Return [x, y] of the center of cell containing provided text 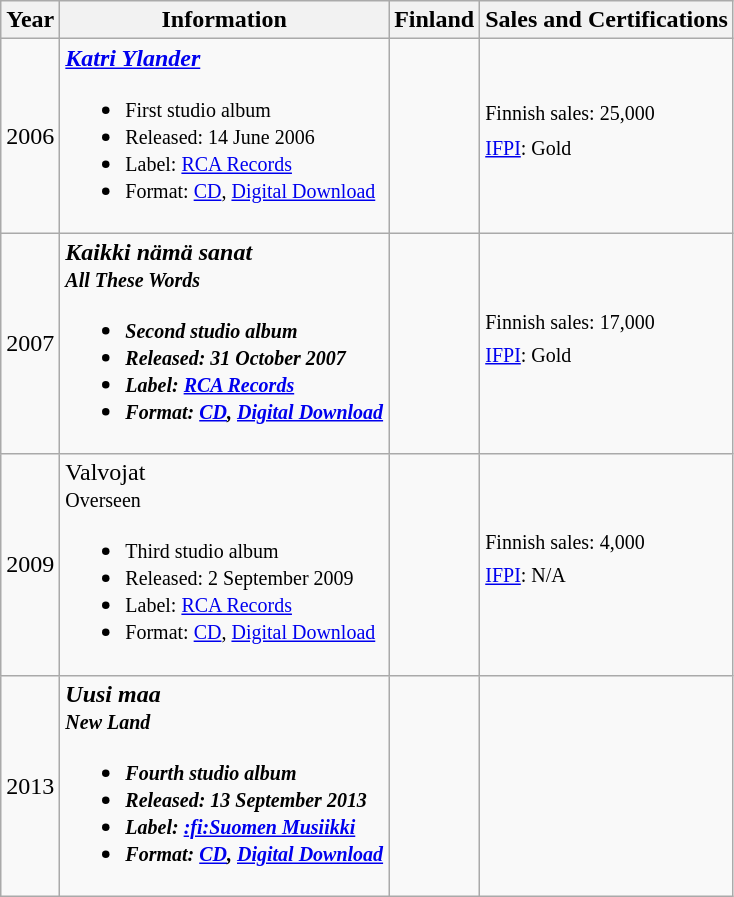
Kaikki nämä sanatAll These WordsSecond studio albumReleased: 31 October 2007Label: RCA RecordsFormat: CD, Digital Download [224, 344]
2006 [30, 136]
Information [224, 20]
Finnish sales: 17,000 IFPI: Gold [607, 344]
Finnish sales: 25,000 IFPI: Gold [607, 136]
Sales and Certifications [607, 20]
Year [30, 20]
Finland [434, 20]
Uusi maaNew LandFourth studio albumReleased: 13 September 2013Label: :fi:Suomen MusiikkiFormat: CD, Digital Download [224, 786]
2007 [30, 344]
Finnish sales: 4,000 IFPI: N/A [607, 564]
2013 [30, 786]
Katri YlanderFirst studio albumReleased: 14 June 2006Label: RCA RecordsFormat: CD, Digital Download [224, 136]
ValvojatOverseenThird studio albumReleased: 2 September 2009Label: RCA RecordsFormat: CD, Digital Download [224, 564]
2009 [30, 564]
